For the text-containing cell, return its midpoint in [X, Y] coordinate format. 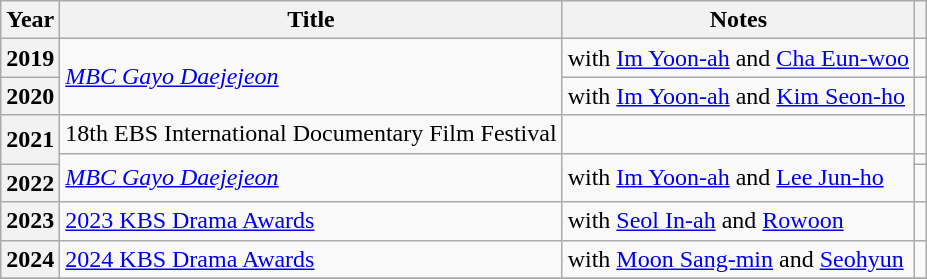
2020 [30, 96]
2021 [30, 140]
with Im Yoon-ah and Cha Eun-woo [738, 58]
Year [30, 20]
2024 KBS Drama Awards [311, 259]
with Moon Sang-min and Seohyun [738, 259]
2023 [30, 221]
2019 [30, 58]
18th EBS International Documentary Film Festival [311, 134]
with Im Yoon-ah and Lee Jun-ho [738, 178]
2024 [30, 259]
2023 KBS Drama Awards [311, 221]
Title [311, 20]
Notes [738, 20]
2022 [30, 183]
with Seol In-ah and Rowoon [738, 221]
with Im Yoon-ah and Kim Seon-ho [738, 96]
